Search for the cell housing the specified text and yield its (x, y) center coordinate. 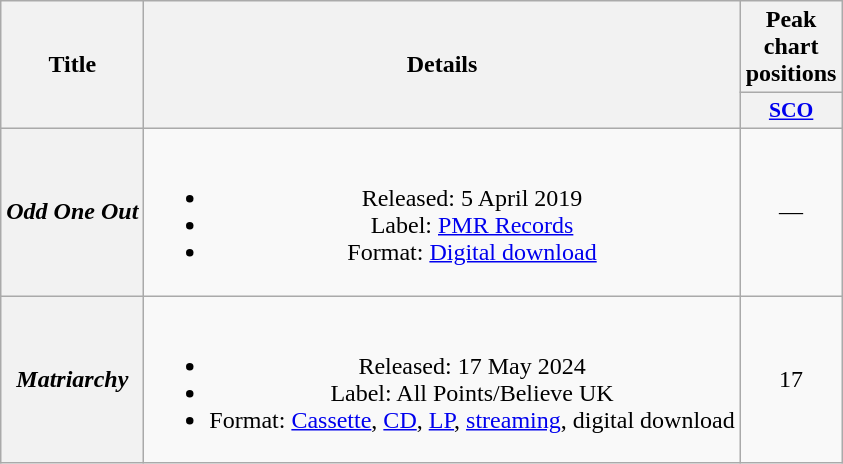
SCO (791, 111)
Title (72, 65)
Released: 5 April 2019Label: PMR RecordsFormat: Digital download (442, 212)
Released: 17 May 2024Label: All Points/Believe UKFormat: Cassette, CD, LP, streaming, digital download (442, 380)
Peak chart positions (791, 47)
Odd One Out (72, 212)
Matriarchy (72, 380)
Details (442, 65)
— (791, 212)
17 (791, 380)
